Provide the (X, Y) coordinate of the cell's center where the given text is located.  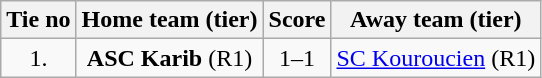
1. (38, 58)
Away team (tier) (436, 20)
Home team (tier) (170, 20)
Tie no (38, 20)
ASC Karib (R1) (170, 58)
Score (297, 20)
SC Kouroucien (R1) (436, 58)
1–1 (297, 58)
